Extract the (X, Y) coordinate from the center of the cell holding the provided text.  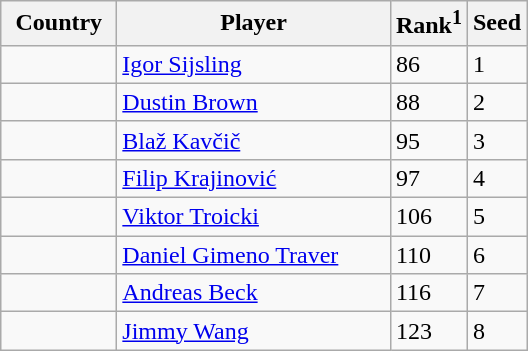
Blaž Kavčič (254, 140)
6 (496, 255)
97 (428, 178)
Seed (496, 24)
3 (496, 140)
Rank1 (428, 24)
Country (59, 24)
1 (496, 64)
2 (496, 102)
Daniel Gimeno Traver (254, 255)
5 (496, 217)
106 (428, 217)
4 (496, 178)
95 (428, 140)
110 (428, 255)
7 (496, 293)
8 (496, 331)
Filip Krajinović (254, 178)
Viktor Troicki (254, 217)
86 (428, 64)
116 (428, 293)
Dustin Brown (254, 102)
Player (254, 24)
Andreas Beck (254, 293)
Jimmy Wang (254, 331)
123 (428, 331)
Igor Sijsling (254, 64)
88 (428, 102)
